Return [X, Y] of the center of cell containing provided text 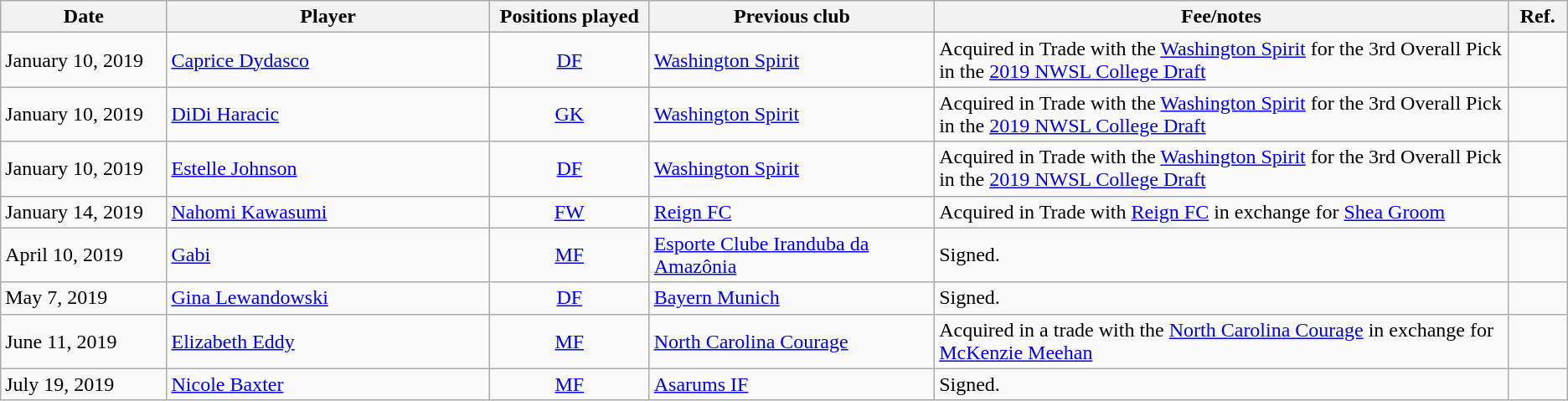
Elizabeth Eddy [328, 342]
Caprice Dydasco [328, 60]
Nahomi Kawasumi [328, 212]
Player [328, 17]
Estelle Johnson [328, 169]
GK [570, 114]
Reign FC [792, 212]
Acquired in Trade with Reign FC in exchange for Shea Groom [1221, 212]
Asarums IF [792, 384]
DiDi Haracic [328, 114]
Bayern Munich [792, 298]
Gina Lewandowski [328, 298]
Fee/notes [1221, 17]
April 10, 2019 [84, 254]
Acquired in a trade with the North Carolina Courage in exchange for McKenzie Meehan [1221, 342]
June 11, 2019 [84, 342]
May 7, 2019 [84, 298]
FW [570, 212]
Ref. [1538, 17]
Previous club [792, 17]
January 14, 2019 [84, 212]
Positions played [570, 17]
North Carolina Courage [792, 342]
Nicole Baxter [328, 384]
Date [84, 17]
Gabi [328, 254]
July 19, 2019 [84, 384]
Esporte Clube Iranduba da Amazônia [792, 254]
